Capture the cell that displays the provided text and extract its [x, y] central coordinate. 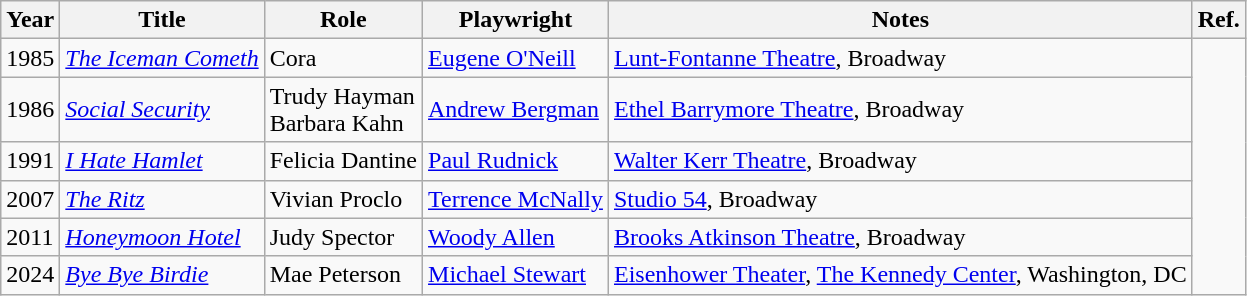
Role [343, 20]
Mae Peterson [343, 275]
The Ritz [162, 199]
Felicia Dantine [343, 161]
Woody Allen [516, 237]
Paul Rudnick [516, 161]
Vivian Proclo [343, 199]
Year [30, 20]
I Hate Hamlet [162, 161]
Title [162, 20]
Eugene O'Neill [516, 58]
Trudy Hayman Barbara Kahn [343, 110]
Cora [343, 58]
1991 [30, 161]
Lunt-Fontanne Theatre, Broadway [900, 58]
Playwright [516, 20]
Notes [900, 20]
Judy Spector [343, 237]
1985 [30, 58]
Terrence McNally [516, 199]
The Iceman Cometh [162, 58]
Ref. [1218, 20]
Andrew Bergman [516, 110]
Walter Kerr Theatre, Broadway [900, 161]
Bye Bye Birdie [162, 275]
2024 [30, 275]
Eisenhower Theater, The Kennedy Center, Washington, DC [900, 275]
Honeymoon Hotel [162, 237]
2007 [30, 199]
Michael Stewart [516, 275]
2011 [30, 237]
Ethel Barrymore Theatre, Broadway [900, 110]
Social Security [162, 110]
Brooks Atkinson Theatre, Broadway [900, 237]
1986 [30, 110]
Studio 54, Broadway [900, 199]
